For the text-containing cell, return its midpoint in (x, y) coordinate format. 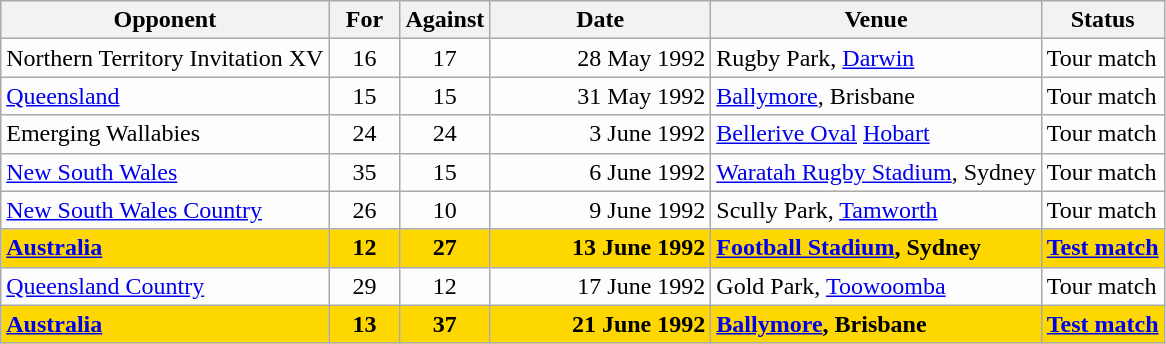
Waratah Rugby Stadium, Sydney (876, 172)
Emerging Wallabies (165, 134)
17 June 1992 (600, 286)
Bellerive Oval Hobart (876, 134)
31 May 1992 (600, 96)
Status (1102, 20)
Football Stadium, Sydney (876, 248)
Date (600, 20)
Gold Park, Toowoomba (876, 286)
16 (364, 58)
17 (445, 58)
26 (364, 210)
21 June 1992 (600, 324)
27 (445, 248)
28 May 1992 (600, 58)
Queensland Country (165, 286)
Venue (876, 20)
13 (364, 324)
3 June 1992 (600, 134)
35 (364, 172)
Rugby Park, Darwin (876, 58)
13 June 1992 (600, 248)
6 June 1992 (600, 172)
Against (445, 20)
New South Wales Country (165, 210)
New South Wales (165, 172)
29 (364, 286)
10 (445, 210)
37 (445, 324)
Queensland (165, 96)
9 June 1992 (600, 210)
Opponent (165, 20)
For (364, 20)
Northern Territory Invitation XV (165, 58)
Scully Park, Tamworth (876, 210)
